Scan for the cell matching the given text and deliver its (X, Y) coordinate at center. 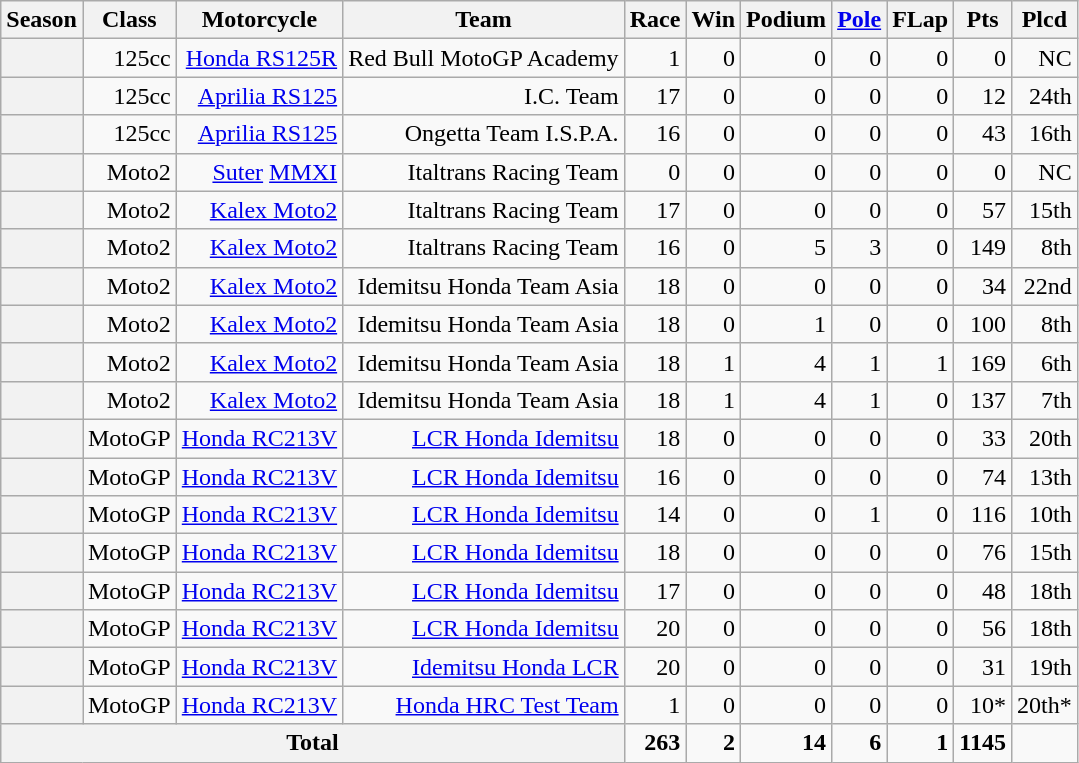
57 (983, 210)
24th (1044, 96)
263 (655, 743)
137 (983, 400)
116 (983, 515)
Pole (860, 20)
Podium (786, 20)
13th (1044, 477)
Motorcycle (259, 20)
6 (860, 743)
Idemitsu Honda LCR (484, 667)
6th (1044, 362)
74 (983, 477)
Total (312, 743)
FLap (920, 20)
Plcd (1044, 20)
34 (983, 286)
5 (786, 248)
Class (129, 20)
33 (983, 438)
Honda RS125R (259, 58)
Season (42, 20)
1145 (983, 743)
Pts (983, 20)
20th (1044, 438)
I.C. Team (484, 96)
31 (983, 667)
Ongetta Team I.S.P.A. (484, 134)
76 (983, 553)
100 (983, 324)
2 (714, 743)
Honda HRC Test Team (484, 705)
10* (983, 705)
Red Bull MotoGP Academy (484, 58)
43 (983, 134)
7th (1044, 400)
Team (484, 20)
56 (983, 629)
Suter MMXI (259, 172)
16th (1044, 134)
149 (983, 248)
19th (1044, 667)
Race (655, 20)
48 (983, 591)
Win (714, 20)
12 (983, 96)
20th* (1044, 705)
10th (1044, 515)
3 (860, 248)
22nd (1044, 286)
169 (983, 362)
